Locate the cell with the specified text and output its [X, Y] center coordinate. 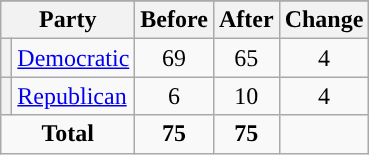
6 [174, 96]
Total [68, 134]
10 [246, 96]
Party [68, 20]
69 [174, 58]
After [246, 20]
65 [246, 58]
Republican [74, 96]
Democratic [74, 58]
Change [324, 20]
Before [174, 20]
